Detect which cell encompasses the target text, then output its (x, y) center coordinate. 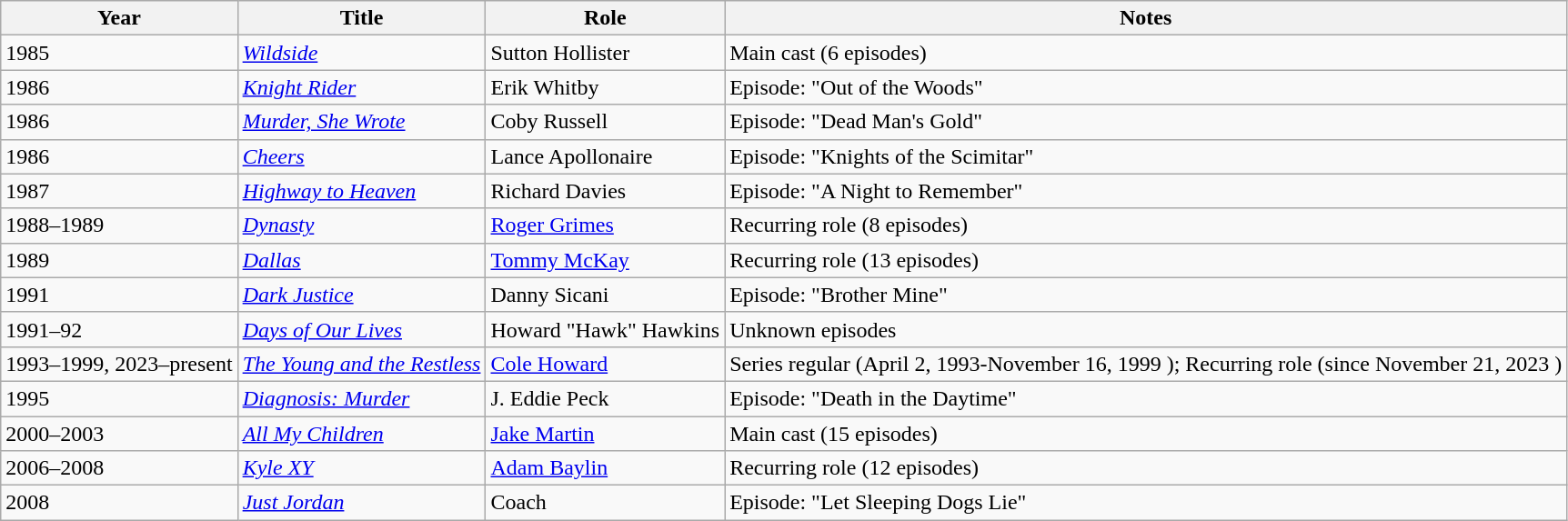
Coach (606, 503)
Episode: "Knights of the Scimitar" (1146, 156)
1985 (119, 53)
Danny Sicani (606, 295)
Diagnosis: Murder (362, 398)
Series regular (April 2, 1993-November 16, 1999 ); Recurring role (since November 21, 2023 ) (1146, 364)
Erik Whitby (606, 87)
Coby Russell (606, 122)
J. Eddie Peck (606, 398)
Adam Baylin (606, 468)
Cole Howard (606, 364)
Notes (1146, 18)
Murder, She Wrote (362, 122)
Role (606, 18)
Lance Apollonaire (606, 156)
Dynasty (362, 225)
Richard Davies (606, 191)
Knight Rider (362, 87)
2000–2003 (119, 434)
Howard "Hawk" Hawkins (606, 329)
Kyle XY (362, 468)
Year (119, 18)
Episode: "Out of the Woods" (1146, 87)
Dark Justice (362, 295)
Episode: "Death in the Daytime" (1146, 398)
1987 (119, 191)
Just Jordan (362, 503)
Jake Martin (606, 434)
Highway to Heaven (362, 191)
1991–92 (119, 329)
1988–1989 (119, 225)
Title (362, 18)
Roger Grimes (606, 225)
Sutton Hollister (606, 53)
2008 (119, 503)
2006–2008 (119, 468)
Main cast (15 episodes) (1146, 434)
Cheers (362, 156)
Tommy McKay (606, 260)
Episode: "Brother Mine" (1146, 295)
Recurring role (8 episodes) (1146, 225)
Episode: "Let Sleeping Dogs Lie" (1146, 503)
Days of Our Lives (362, 329)
Recurring role (13 episodes) (1146, 260)
Main cast (6 episodes) (1146, 53)
1993–1999, 2023–present (119, 364)
Episode: "A Night to Remember" (1146, 191)
Wildside (362, 53)
1989 (119, 260)
Episode: "Dead Man's Gold" (1146, 122)
The Young and the Restless (362, 364)
Unknown episodes (1146, 329)
All My Children (362, 434)
Dallas (362, 260)
1995 (119, 398)
1991 (119, 295)
Recurring role (12 episodes) (1146, 468)
